Return the (X, Y) coordinate for the center point of the cell that contains the specified text.  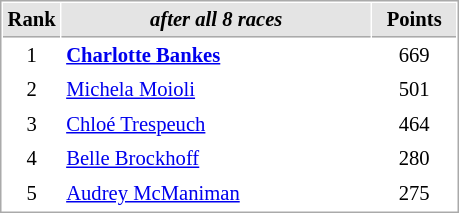
2 (32, 90)
501 (414, 90)
464 (414, 124)
Chloé Trespeuch (216, 124)
4 (32, 158)
3 (32, 124)
after all 8 races (216, 20)
669 (414, 56)
Michela Moioli (216, 90)
Audrey McManiman (216, 194)
280 (414, 158)
1 (32, 56)
Belle Brockhoff (216, 158)
5 (32, 194)
Charlotte Bankes (216, 56)
275 (414, 194)
Points (414, 20)
Rank (32, 20)
